Capture the cell that displays the provided text and extract its (X, Y) central coordinate. 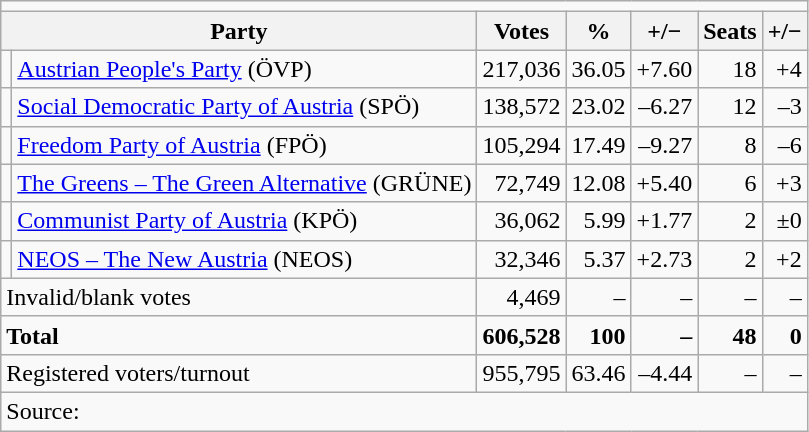
36,062 (522, 221)
217,036 (522, 69)
+4 (784, 69)
Seats (730, 31)
±0 (784, 221)
% (598, 31)
Party (239, 31)
+1.77 (664, 221)
–3 (784, 107)
36.05 (598, 69)
+3 (784, 183)
+2 (784, 259)
8 (730, 145)
955,795 (522, 373)
18 (730, 69)
4,469 (522, 297)
Communist Party of Austria (KPÖ) (244, 221)
+2.73 (664, 259)
–4.44 (664, 373)
138,572 (522, 107)
Votes (522, 31)
105,294 (522, 145)
Social Democratic Party of Austria (SPÖ) (244, 107)
Registered voters/turnout (239, 373)
6 (730, 183)
12 (730, 107)
–9.27 (664, 145)
5.99 (598, 221)
+5.40 (664, 183)
–6 (784, 145)
48 (730, 335)
12.08 (598, 183)
Austrian People's Party (ÖVP) (244, 69)
Freedom Party of Austria (FPÖ) (244, 145)
17.49 (598, 145)
–6.27 (664, 107)
5.37 (598, 259)
23.02 (598, 107)
32,346 (522, 259)
63.46 (598, 373)
72,749 (522, 183)
Invalid/blank votes (239, 297)
Source: (404, 411)
606,528 (522, 335)
100 (598, 335)
The Greens – The Green Alternative (GRÜNE) (244, 183)
+7.60 (664, 69)
0 (784, 335)
Total (239, 335)
NEOS – The New Austria (NEOS) (244, 259)
